Search for the cell housing the specified text and yield its [x, y] center coordinate. 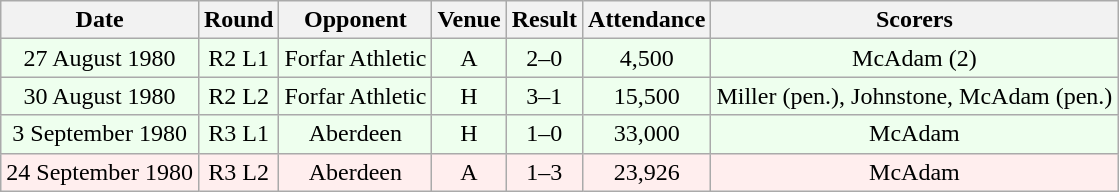
3–1 [544, 96]
2–0 [544, 58]
30 August 1980 [100, 96]
23,926 [647, 172]
Scorers [914, 20]
McAdam (2) [914, 58]
15,500 [647, 96]
Miller (pen.), Johnstone, McAdam (pen.) [914, 96]
Opponent [356, 20]
Result [544, 20]
1–0 [544, 134]
R3 L2 [238, 172]
24 September 1980 [100, 172]
R3 L1 [238, 134]
Round [238, 20]
R2 L2 [238, 96]
R2 L1 [238, 58]
4,500 [647, 58]
33,000 [647, 134]
Attendance [647, 20]
27 August 1980 [100, 58]
1–3 [544, 172]
3 September 1980 [100, 134]
Venue [469, 20]
Date [100, 20]
